Pinpoint the cell where the given text exists, returning its [X, Y] midpoint coordinate. 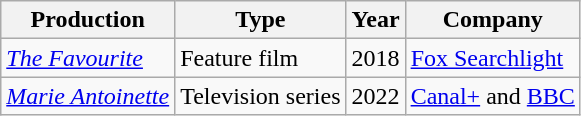
Production [88, 20]
The Favourite [88, 58]
Company [492, 20]
Canal+ and BBC [492, 96]
Fox Searchlight [492, 58]
2022 [376, 96]
Type [260, 20]
Year [376, 20]
Television series [260, 96]
Feature film [260, 58]
Marie Antoinette [88, 96]
2018 [376, 58]
